Extract the [X, Y] coordinate from the center of the cell holding the provided text.  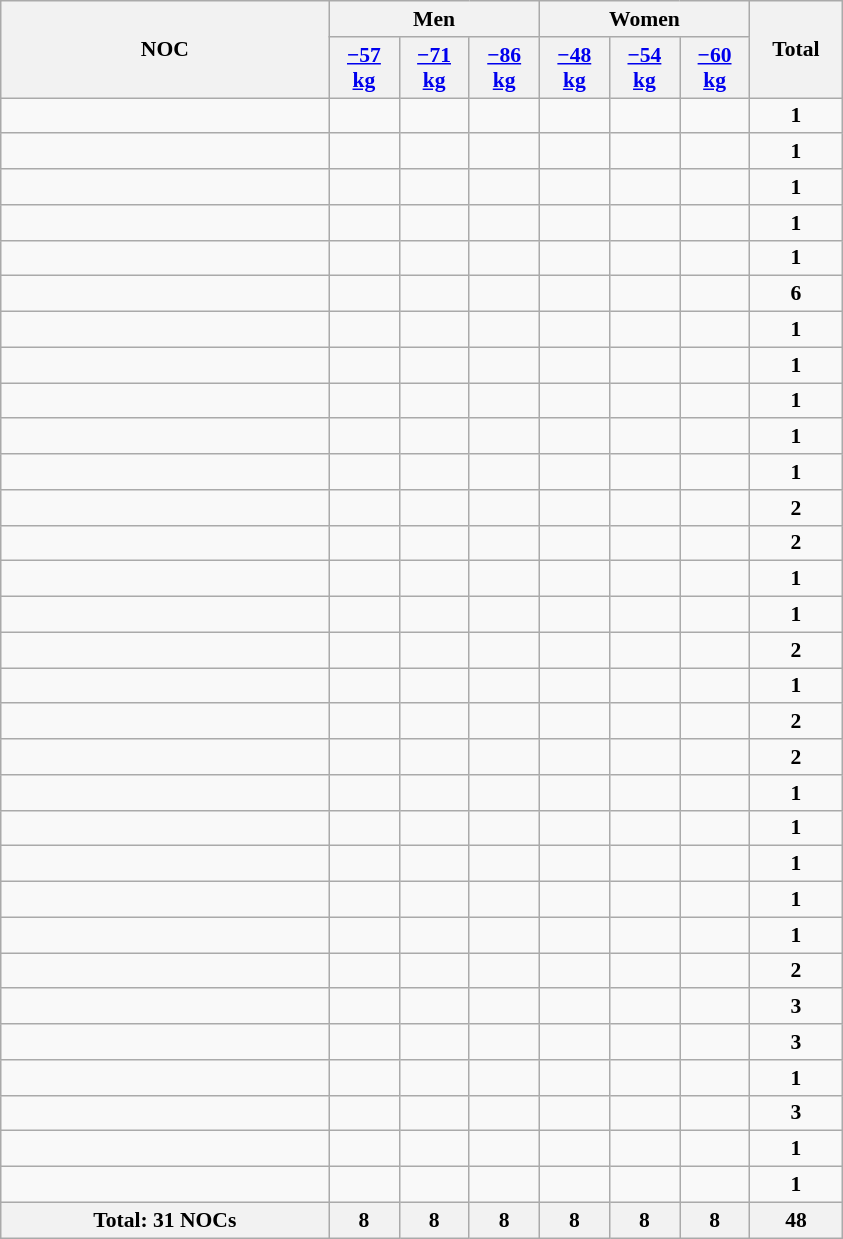
−48 kg [574, 68]
−57 kg [364, 68]
Women [644, 19]
48 [796, 1220]
Total [796, 50]
NOC [165, 50]
6 [796, 294]
−86 kg [504, 68]
Total: 31 NOCs [165, 1220]
−60 kg [715, 68]
Men [434, 19]
−71 kg [434, 68]
−54 kg [644, 68]
